Locate the cell with the specified text and output its [X, Y] center coordinate. 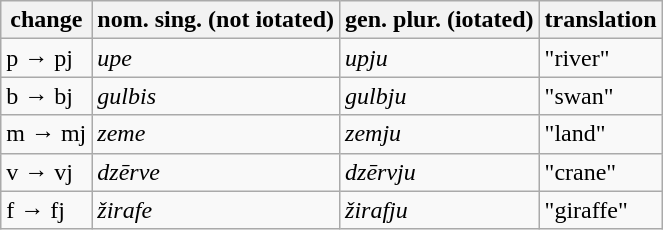
gulbis [216, 96]
dzērvju [440, 172]
m → mj [46, 134]
dzērve [216, 172]
gen. plur. (iotated) [440, 20]
"river" [600, 58]
change [46, 20]
upe [216, 58]
zemju [440, 134]
"swan" [600, 96]
gulbju [440, 96]
zeme [216, 134]
p → pj [46, 58]
žirafe [216, 210]
nom. sing. (not iotated) [216, 20]
"giraffe" [600, 210]
"land" [600, 134]
v → vj [46, 172]
upju [440, 58]
žirafju [440, 210]
b → bj [46, 96]
"crane" [600, 172]
f → fj [46, 210]
translation [600, 20]
